Return (x, y) of the center of cell containing provided text 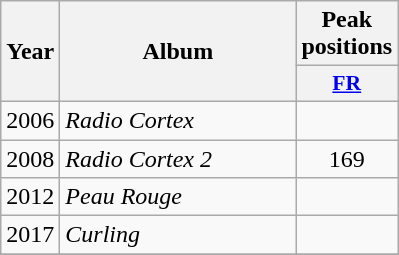
Curling (178, 235)
2012 (30, 197)
Year (30, 52)
2017 (30, 235)
Radio Cortex (178, 120)
FR (347, 84)
Album (178, 52)
2008 (30, 159)
169 (347, 159)
2006 (30, 120)
Peau Rouge (178, 197)
Peak positions (347, 34)
Radio Cortex 2 (178, 159)
